Output the [x, y] coordinate of the center of the cell containing the given text.  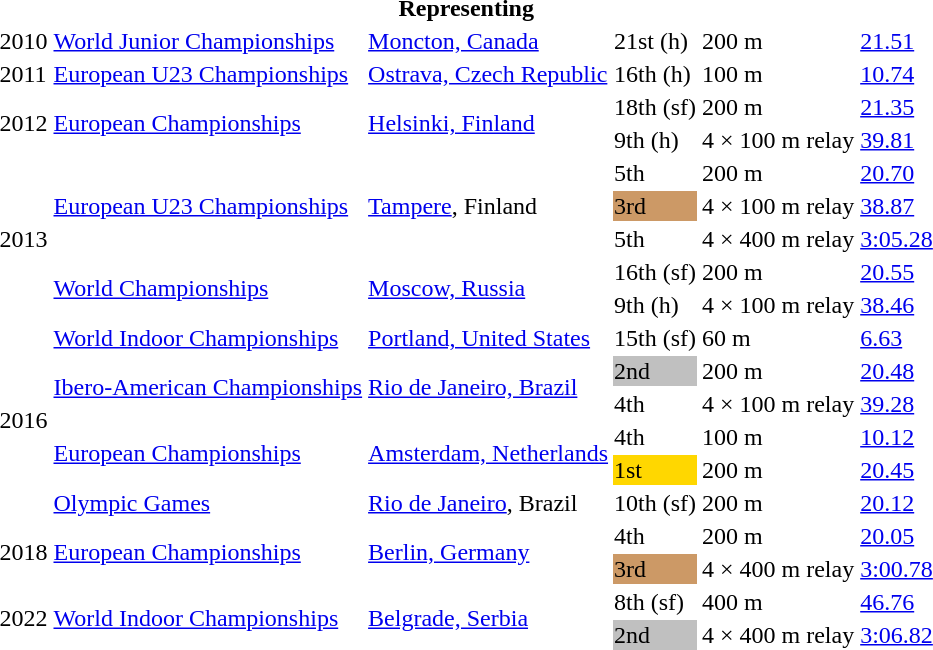
Portland, United States [488, 338]
10th (sf) [656, 503]
Amsterdam, Netherlands [488, 454]
Tampere, Finland [488, 206]
Moncton, Canada [488, 41]
Ibero-American Championships [208, 388]
Ostrava, Czech Republic [488, 74]
400 m [778, 602]
15th (sf) [656, 338]
21st (h) [656, 41]
Helsinki, Finland [488, 124]
16th (h) [656, 74]
Olympic Games [208, 503]
World Championships [208, 288]
16th (sf) [656, 272]
Belgrade, Serbia [488, 618]
Berlin, Germany [488, 552]
60 m [778, 338]
8th (sf) [656, 602]
1st [656, 470]
Moscow, Russia [488, 288]
World Junior Championships [208, 41]
18th (sf) [656, 107]
